Extract the [X, Y] coordinate from the center of the cell holding the provided text.  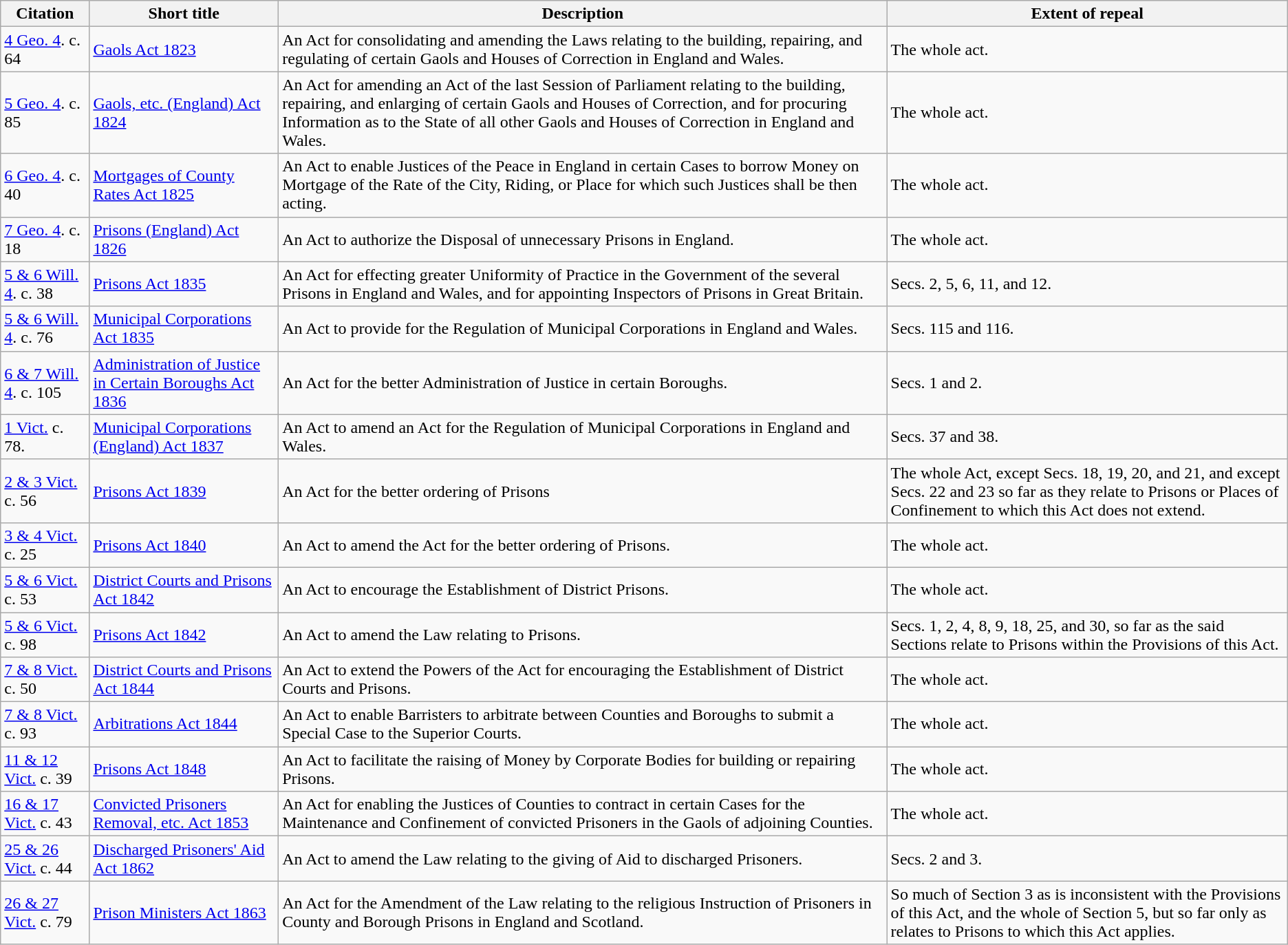
An Act to amend the Law relating to Prisons. [583, 635]
District Courts and Prisons Act 1842 [184, 589]
Discharged Prisoners' Aid Act 1862 [184, 859]
Prisons Act 1840 [184, 545]
6 Geo. 4. c. 40 [45, 185]
Arbitrations Act 1844 [184, 724]
Convicted Prisoners Removal, etc. Act 1853 [184, 814]
An Act to authorize the Disposal of unnecessary Prisons in England. [583, 240]
Gaols, etc. (England) Act 1824 [184, 113]
An Act to amend the Law relating to the giving of Aid to discharged Prisoners. [583, 859]
An Act to amend an Act for the Regulation of Municipal Corporations in England and Wales. [583, 436]
An Act to encourage the Establishment of District Prisons. [583, 589]
5 & 6 Will. 4. c. 76 [45, 329]
An Act to extend the Powers of the Act for encouraging the Establishment of District Courts and Prisons. [583, 680]
An Act to facilitate the raising of Money by Corporate Bodies for building or repairing Prisons. [583, 769]
Secs. 1 and 2. [1087, 383]
Prisons Act 1842 [184, 635]
Description [583, 14]
1 Vict. c. 78. [45, 436]
Secs. 115 and 116. [1087, 329]
5 & 6 Vict. c. 53 [45, 589]
4 Geo. 4. c. 64 [45, 50]
Secs. 1, 2, 4, 8, 9, 18, 25, and 30, so far as the said Sections relate to Prisons within the Provisions of this Act. [1087, 635]
11 & 12 Vict. c. 39 [45, 769]
Extent of repeal [1087, 14]
7 & 8 Vict. c. 93 [45, 724]
5 Geo. 4. c. 85 [45, 113]
An Act for the better Administration of Justice in certain Boroughs. [583, 383]
Administration of Justice in Certain Boroughs Act 1836 [184, 383]
Prisons Act 1839 [184, 491]
5 & 6 Will. 4. c. 38 [45, 284]
7 & 8 Vict. c. 50 [45, 680]
Mortgages of County Rates Act 1825 [184, 185]
26 & 27 Vict. c. 79 [45, 913]
An Act for the better ordering of Prisons [583, 491]
Secs. 37 and 38. [1087, 436]
Prisons Act 1835 [184, 284]
Prisons (England) Act 1826 [184, 240]
An Act to provide for the Regulation of Municipal Corporations in England and Wales. [583, 329]
Short title [184, 14]
3 & 4 Vict. c. 25 [45, 545]
An Act to enable Barristers to arbitrate between Counties and Boroughs to submit a Special Case to the Superior Courts. [583, 724]
Municipal Corporations (England) Act 1837 [184, 436]
Secs. 2, 5, 6, 11, and 12. [1087, 284]
An Act for the Amendment of the Law relating to the religious Instruction of Prisoners in County and Borough Prisons in England and Scotland. [583, 913]
Prison Ministers Act 1863 [184, 913]
Secs. 2 and 3. [1087, 859]
Municipal Corporations Act 1835 [184, 329]
25 & 26 Vict. c. 44 [45, 859]
Prisons Act 1848 [184, 769]
16 & 17 Vict. c. 43 [45, 814]
District Courts and Prisons Act 1844 [184, 680]
6 & 7 Will. 4. c. 105 [45, 383]
5 & 6 Vict. c. 98 [45, 635]
Citation [45, 14]
Gaols Act 1823 [184, 50]
7 Geo. 4. c. 18 [45, 240]
An Act to amend the Act for the better ordering of Prisons. [583, 545]
2 & 3 Vict. c. 56 [45, 491]
